Detect which cell encompasses the target text, then output its [X, Y] center coordinate. 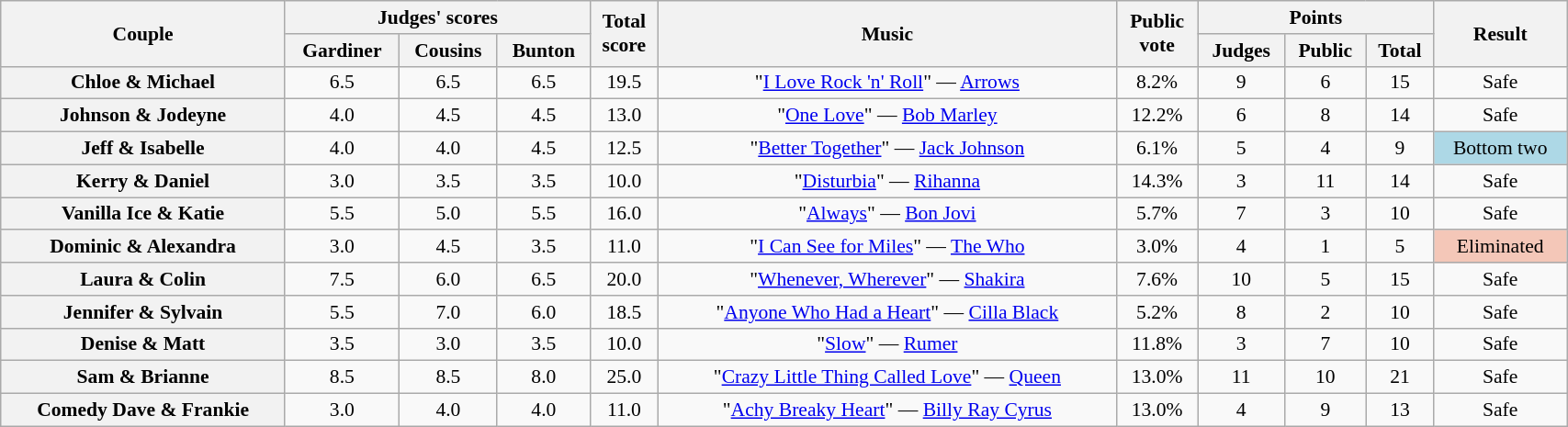
Comedy Dave & Frankie [143, 410]
Jeff & Isabelle [143, 149]
Result [1501, 33]
Publicvote [1157, 33]
"Anyone Who Had a Heart" — Cilla Black [887, 312]
Judges' scores [437, 17]
11.8% [1157, 344]
"Achy Breaky Heart" — Billy Ray Cyrus [887, 410]
Judges [1242, 51]
Chloe & Michael [143, 83]
Kerry & Daniel [143, 181]
Bottom two [1501, 149]
14.3% [1157, 181]
Eliminated [1501, 247]
Totalscore [624, 33]
"One Love" — Bob Marley [887, 116]
"Crazy Little Thing Called Love" — Queen [887, 377]
7.5 [342, 279]
25.0 [624, 377]
8.2% [1157, 83]
"I Love Rock 'n' Roll" — Arrows [887, 83]
20.0 [624, 279]
Laura & Colin [143, 279]
"Slow" — Rumer [887, 344]
Cousins [448, 51]
13 [1400, 410]
12.2% [1157, 116]
21 [1400, 377]
"Whenever, Wherever" — Shakira [887, 279]
5.7% [1157, 214]
Denise & Matt [143, 344]
2 [1326, 312]
"Better Together" — Jack Johnson [887, 149]
Couple [143, 33]
"Always" — Bon Jovi [887, 214]
5.2% [1157, 312]
Sam & Brianne [143, 377]
8.0 [544, 377]
3.0% [1157, 247]
7.0 [448, 312]
"I Can See for Miles" — The Who [887, 247]
Johnson & Jodeyne [143, 116]
1 [1326, 247]
12.5 [624, 149]
19.5 [624, 83]
"Disturbia" — Rihanna [887, 181]
18.5 [624, 312]
16.0 [624, 214]
Gardiner [342, 51]
6.1% [1157, 149]
Total [1400, 51]
Music [887, 33]
Vanilla Ice & Katie [143, 214]
Dominic & Alexandra [143, 247]
Bunton [544, 51]
5.0 [448, 214]
Points [1315, 17]
Public [1326, 51]
7.6% [1157, 279]
Jennifer & Sylvain [143, 312]
13.0 [624, 116]
